For the text-containing cell, return its midpoint in (x, y) coordinate format. 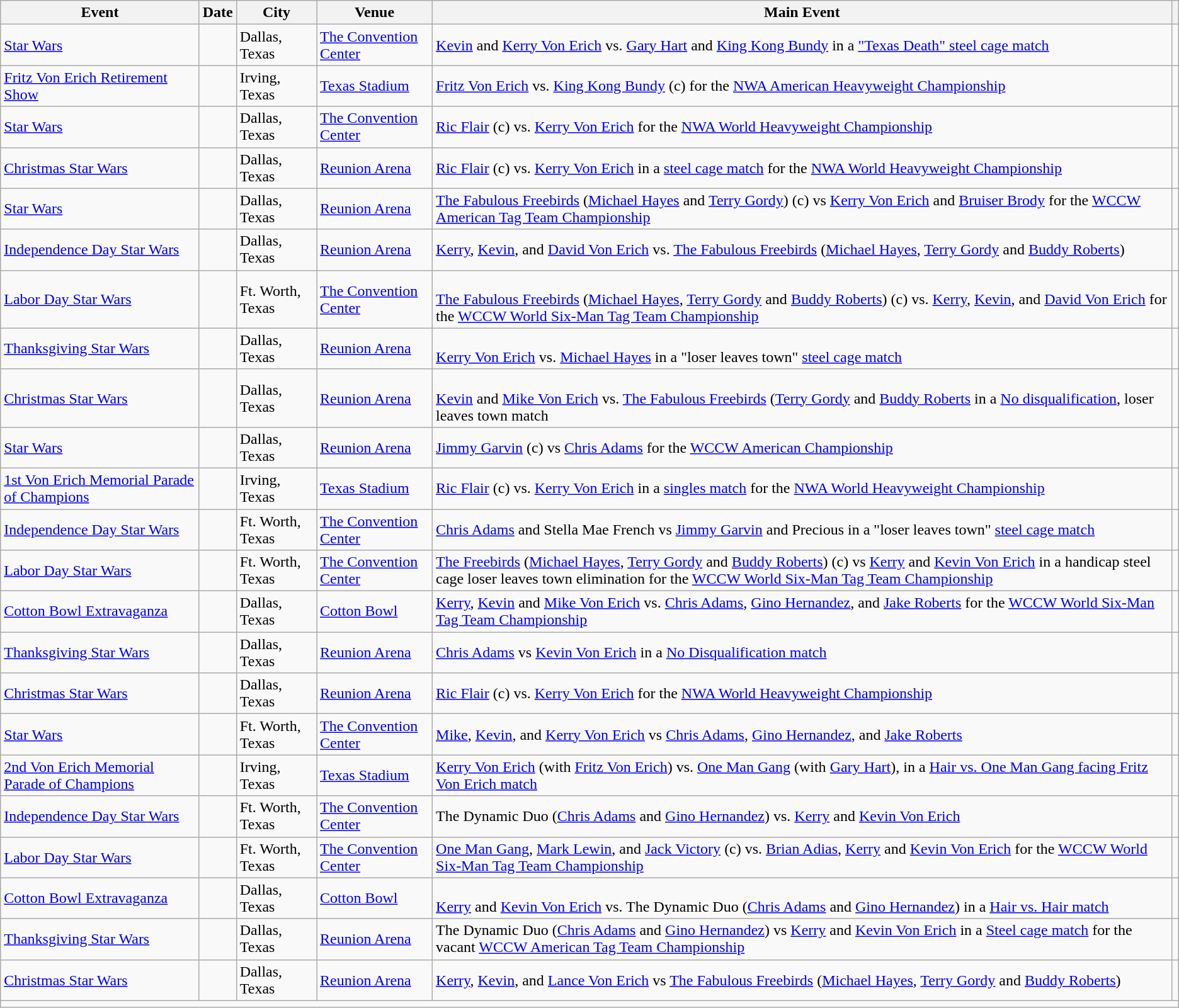
One Man Gang, Mark Lewin, and Jack Victory (c) vs. Brian Adias, Kerry and Kevin Von Erich for the WCCW World Six-Man Tag Team Championship (802, 858)
Kerry and Kevin Von Erich vs. The Dynamic Duo (Chris Adams and Gino Hernandez) in a Hair vs. Hair match (802, 898)
1st Von Erich Memorial Parade of Champions (100, 489)
Kerry, Kevin and Mike Von Erich vs. Chris Adams, Gino Hernandez, and Jake Roberts for the WCCW World Six-Man Tag Team Championship (802, 612)
The Fabulous Freebirds (Michael Hayes and Terry Gordy) (c) vs Kerry Von Erich and Bruiser Brody for the WCCW American Tag Team Championship (802, 209)
Venue (375, 13)
Fritz Von Erich vs. King Kong Bundy (c) for the NWA American Heavyweight Championship (802, 86)
Kevin and Mike Von Erich vs. The Fabulous Freebirds (Terry Gordy and Buddy Roberts in a No disqualification, loser leaves town match (802, 398)
Main Event (802, 13)
Mike, Kevin, and Kerry Von Erich vs Chris Adams, Gino Hernandez, and Jake Roberts (802, 734)
Chris Adams vs Kevin Von Erich in a No Disqualification match (802, 652)
2nd Von Erich Memorial Parade of Champions (100, 776)
Ric Flair (c) vs. Kerry Von Erich in a singles match for the NWA World Heavyweight Championship (802, 489)
Fritz Von Erich Retirement Show (100, 86)
Kerry, Kevin, and David Von Erich vs. The Fabulous Freebirds (Michael Hayes, Terry Gordy and Buddy Roberts) (802, 249)
Ric Flair (c) vs. Kerry Von Erich in a steel cage match for the NWA World Heavyweight Championship (802, 167)
Chris Adams and Stella Mae French vs Jimmy Garvin and Precious in a "loser leaves town" steel cage match (802, 529)
Kerry Von Erich (with Fritz Von Erich) vs. One Man Gang (with Gary Hart), in a Hair vs. One Man Gang facing Fritz Von Erich match (802, 776)
Kerry Von Erich vs. Michael Hayes in a "loser leaves town" steel cage match (802, 349)
City (276, 13)
The Dynamic Duo (Chris Adams and Gino Hernandez) vs. Kerry and Kevin Von Erich (802, 816)
Jimmy Garvin (c) vs Chris Adams for the WCCW American Championship (802, 447)
Kerry, Kevin, and Lance Von Erich vs The Fabulous Freebirds (Michael Hayes, Terry Gordy and Buddy Roberts) (802, 980)
Event (100, 13)
Date (218, 13)
Kevin and Kerry Von Erich vs. Gary Hart and King Kong Bundy in a "Texas Death" steel cage match (802, 45)
